Detect which cell encompasses the target text, then output its [X, Y] center coordinate. 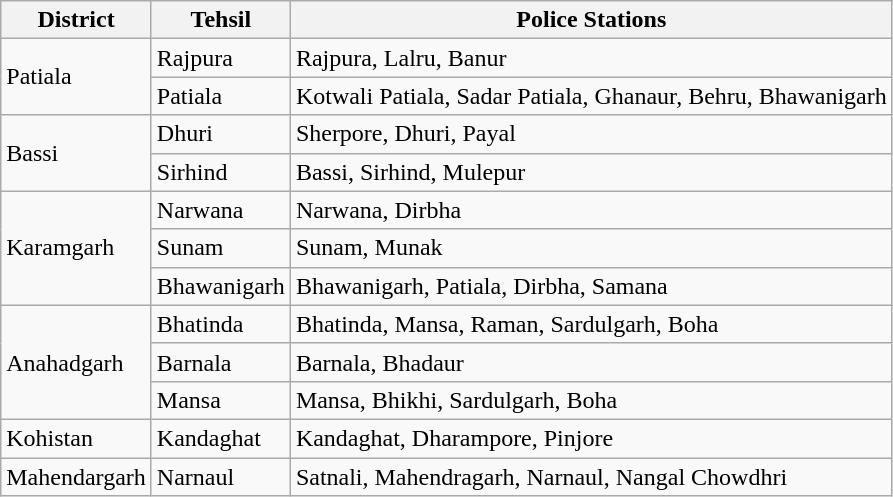
Sirhind [220, 172]
Tehsil [220, 20]
Bhatinda, Mansa, Raman, Sardulgarh, Boha [591, 324]
Anahadgarh [76, 362]
Kotwali Patiala, Sadar Patiala, Ghanaur, Behru, Bhawanigarh [591, 96]
Kohistan [76, 438]
Mansa, Bhikhi, Sardulgarh, Boha [591, 400]
Mansa [220, 400]
Narwana [220, 210]
Barnala [220, 362]
Rajpura [220, 58]
Karamgarh [76, 248]
Sunam, Munak [591, 248]
Rajpura, Lalru, Banur [591, 58]
Bhatinda [220, 324]
Satnali, Mahendragarh, Narnaul, Nangal Chowdhri [591, 477]
Bhawanigarh, Patiala, Dirbha, Samana [591, 286]
Narnaul [220, 477]
Barnala, Bhadaur [591, 362]
Dhuri [220, 134]
Bhawanigarh [220, 286]
Sherpore, Dhuri, Payal [591, 134]
Kandaghat [220, 438]
Sunam [220, 248]
District [76, 20]
Bassi, Sirhind, Mulepur [591, 172]
Narwana, Dirbha [591, 210]
Kandaghat, Dharampore, Pinjore [591, 438]
Bassi [76, 153]
Police Stations [591, 20]
Mahendargarh [76, 477]
